For the text-containing cell, return its midpoint in [x, y] coordinate format. 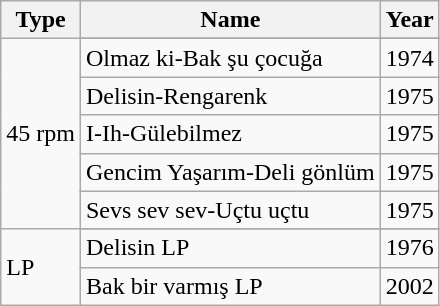
Delisin-Rengarenk [230, 96]
Sevs sev sev-Uçtu uçtu [230, 210]
Gencim Yaşarım-Deli gönlüm [230, 172]
1974 [410, 58]
Olmaz ki-Bak şu çocuğa [230, 58]
1976 [410, 248]
Bak bir varmış LP [230, 286]
I-Ih-Gülebilmez [230, 134]
45 rpm [41, 134]
2002 [410, 286]
Type [41, 20]
Year [410, 20]
Name [230, 20]
LP [41, 267]
Delisin LP [230, 248]
